Return the (x, y) coordinate for the center point of the cell that contains the specified text.  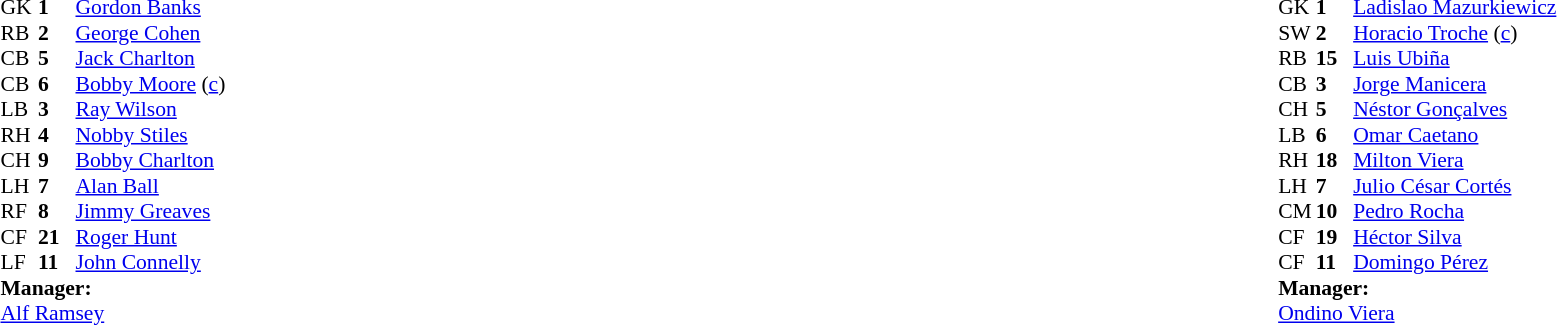
RF (19, 211)
9 (57, 161)
Domingo Pérez (1454, 263)
Horacio Troche (c) (1454, 33)
Bobby Moore (c) (151, 84)
Julio César Cortés (1454, 186)
21 (57, 237)
Jorge Manicera (1454, 84)
Nobby Stiles (151, 135)
Bobby Charlton (151, 161)
LF (19, 263)
Omar Caetano (1454, 135)
Héctor Silva (1454, 237)
8 (57, 211)
Pedro Rocha (1454, 211)
Jack Charlton (151, 59)
Milton Viera (1454, 161)
CM (1297, 211)
George Cohen (151, 33)
Néstor Gonçalves (1454, 109)
4 (57, 135)
10 (1335, 211)
Roger Hunt (151, 237)
18 (1335, 161)
15 (1335, 59)
19 (1335, 237)
Ray Wilson (151, 109)
SW (1297, 33)
John Connelly (151, 263)
Alan Ball (151, 186)
Luis Ubiña (1454, 59)
Jimmy Greaves (151, 211)
